Determine the [X, Y] coordinate at the center of the cell enclosing the given text.  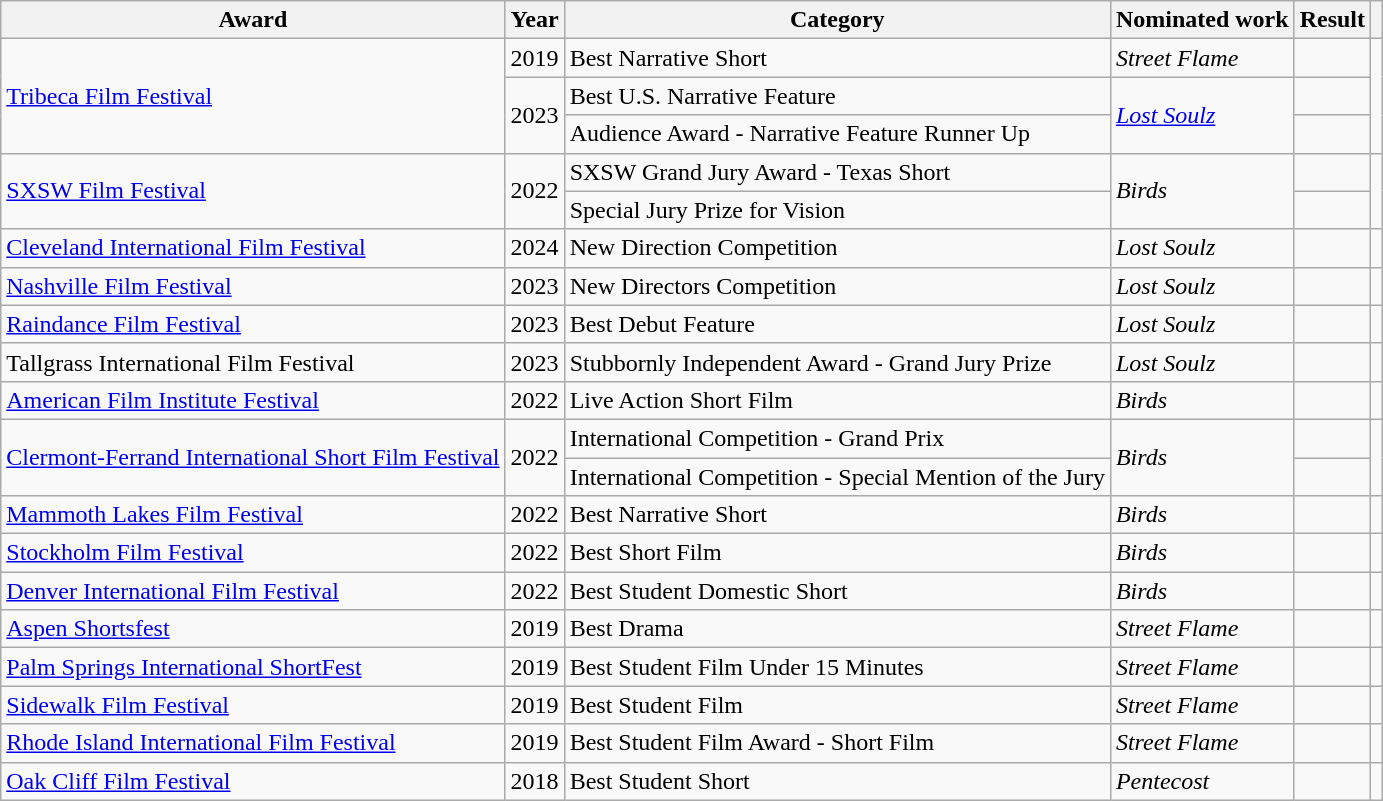
Live Action Short Film [837, 400]
Best Student Short [837, 781]
Pentecost [1202, 781]
Best Student Film Under 15 Minutes [837, 667]
Best Short Film [837, 553]
Best Student Film Award - Short Film [837, 743]
International Competition - Grand Prix [837, 438]
SXSW Film Festival [253, 191]
Palm Springs International ShortFest [253, 667]
American Film Institute Festival [253, 400]
Audience Award - Narrative Feature Runner Up [837, 134]
New Directors Competition [837, 286]
Category [837, 20]
International Competition - Special Mention of the Jury [837, 477]
Stubbornly Independent Award - Grand Jury Prize [837, 362]
Best U.S. Narrative Feature [837, 96]
2018 [534, 781]
Tallgrass International Film Festival [253, 362]
Oak Cliff Film Festival [253, 781]
Nominated work [1202, 20]
Stockholm Film Festival [253, 553]
2024 [534, 248]
Aspen Shortsfest [253, 629]
Special Jury Prize for Vision [837, 210]
Best Debut Feature [837, 324]
SXSW Grand Jury Award - Texas Short [837, 172]
New Direction Competition [837, 248]
Tribeca Film Festival [253, 96]
Award [253, 20]
Best Drama [837, 629]
Best Student Film [837, 705]
Mammoth Lakes Film Festival [253, 515]
Clermont-Ferrand International Short Film Festival [253, 457]
Denver International Film Festival [253, 591]
Year [534, 20]
Best Student Domestic Short [837, 591]
Rhode Island International Film Festival [253, 743]
Cleveland International Film Festival [253, 248]
Raindance Film Festival [253, 324]
Result [1332, 20]
Sidewalk Film Festival [253, 705]
Nashville Film Festival [253, 286]
